For the text-containing cell, return its midpoint in [X, Y] coordinate format. 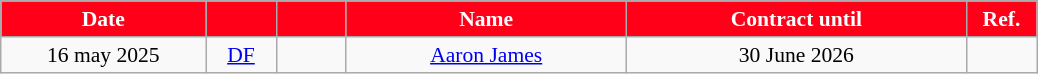
Contract until [796, 19]
Name [486, 19]
16 may 2025 [104, 55]
DF [241, 55]
30 June 2026 [796, 55]
Date [104, 19]
Ref. [1001, 19]
Aaron James [486, 55]
